Detect which cell encompasses the target text, then output its (X, Y) center coordinate. 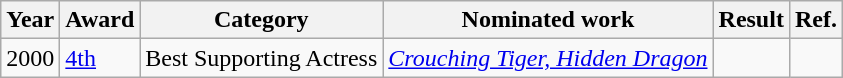
Result (751, 20)
Year (30, 20)
2000 (30, 58)
Ref. (816, 20)
Crouching Tiger, Hidden Dragon (548, 58)
Category (262, 20)
4th (100, 58)
Nominated work (548, 20)
Award (100, 20)
Best Supporting Actress (262, 58)
